Search for the cell housing the specified text and yield its (x, y) center coordinate. 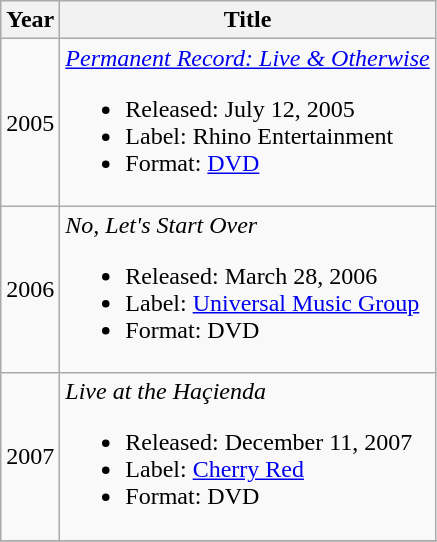
Title (248, 20)
Permanent Record: Live & OtherwiseReleased: July 12, 2005Label: Rhino Entertainment Format: DVD (248, 122)
2005 (30, 122)
No, Let's Start OverReleased: March 28, 2006Label: Universal Music Group Format: DVD (248, 290)
2007 (30, 456)
Live at the HaçiendaReleased: December 11, 2007Label: Cherry Red Format: DVD (248, 456)
Year (30, 20)
2006 (30, 290)
